Extract the (X, Y) coordinate from the center of the cell holding the provided text.  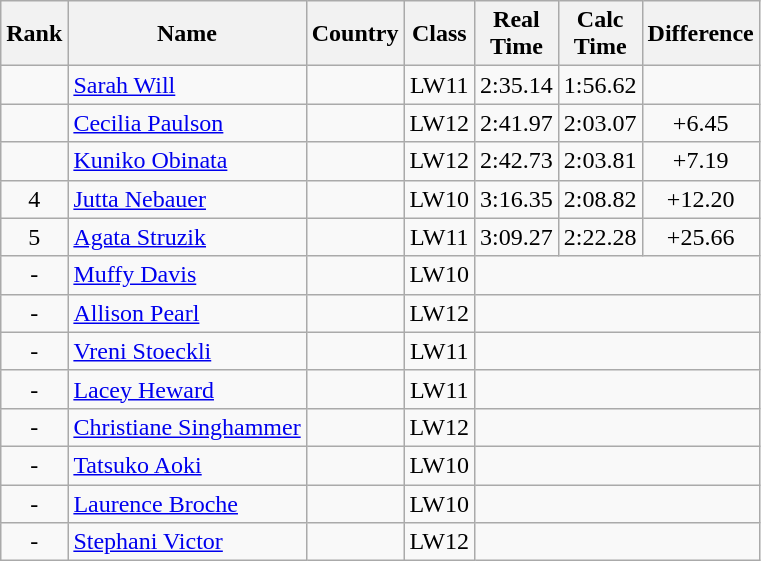
Agata Struzik (187, 237)
Country (355, 34)
Sarah Will (187, 85)
Laurence Broche (187, 503)
Christiane Singhammer (187, 427)
2:41.97 (517, 123)
5 (34, 237)
Jutta Nebauer (187, 199)
Allison Pearl (187, 313)
2:03.81 (600, 161)
2:22.28 (600, 237)
Lacey Heward (187, 389)
Name (187, 34)
CalcTime (600, 34)
3:09.27 (517, 237)
1:56.62 (600, 85)
2:35.14 (517, 85)
Stephani Victor (187, 542)
Tatsuko Aoki (187, 465)
Kuniko Obinata (187, 161)
+6.45 (700, 123)
3:16.35 (517, 199)
Muffy Davis (187, 275)
Vreni Stoeckli (187, 351)
+7.19 (700, 161)
2:08.82 (600, 199)
Rank (34, 34)
+25.66 (700, 237)
Difference (700, 34)
+12.20 (700, 199)
RealTime (517, 34)
2:42.73 (517, 161)
2:03.07 (600, 123)
4 (34, 199)
Cecilia Paulson (187, 123)
Class (440, 34)
